Output the [X, Y] coordinate of the center of the cell containing the given text.  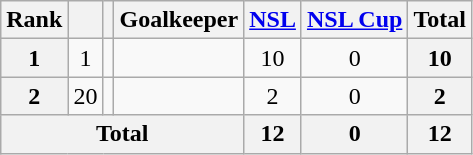
NSL Cup [354, 20]
Rank [34, 20]
20 [86, 96]
Goalkeeper [179, 20]
NSL [273, 20]
